Determine the [x, y] coordinate at the center of the cell enclosing the given text.  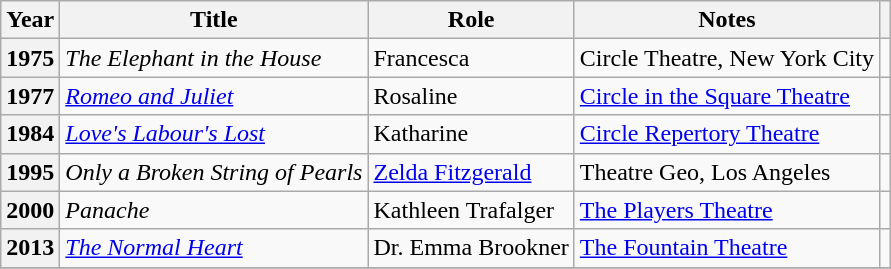
1975 [30, 58]
Circle Repertory Theatre [726, 134]
Panache [214, 210]
Year [30, 20]
Francesca [471, 58]
Only a Broken String of Pearls [214, 172]
Title [214, 20]
Love's Labour's Lost [214, 134]
Dr. Emma Brookner [471, 248]
Notes [726, 20]
Romeo and Juliet [214, 96]
The Players Theatre [726, 210]
1984 [30, 134]
Katharine [471, 134]
Circle Theatre, New York City [726, 58]
Theatre Geo, Los Angeles [726, 172]
The Normal Heart [214, 248]
Kathleen Trafalger [471, 210]
The Elephant in the House [214, 58]
2013 [30, 248]
The Fountain Theatre [726, 248]
Zelda Fitzgerald [471, 172]
Circle in the Square Theatre [726, 96]
Role [471, 20]
Rosaline [471, 96]
1977 [30, 96]
2000 [30, 210]
1995 [30, 172]
